Extract the [X, Y] coordinate from the center of the cell holding the provided text.  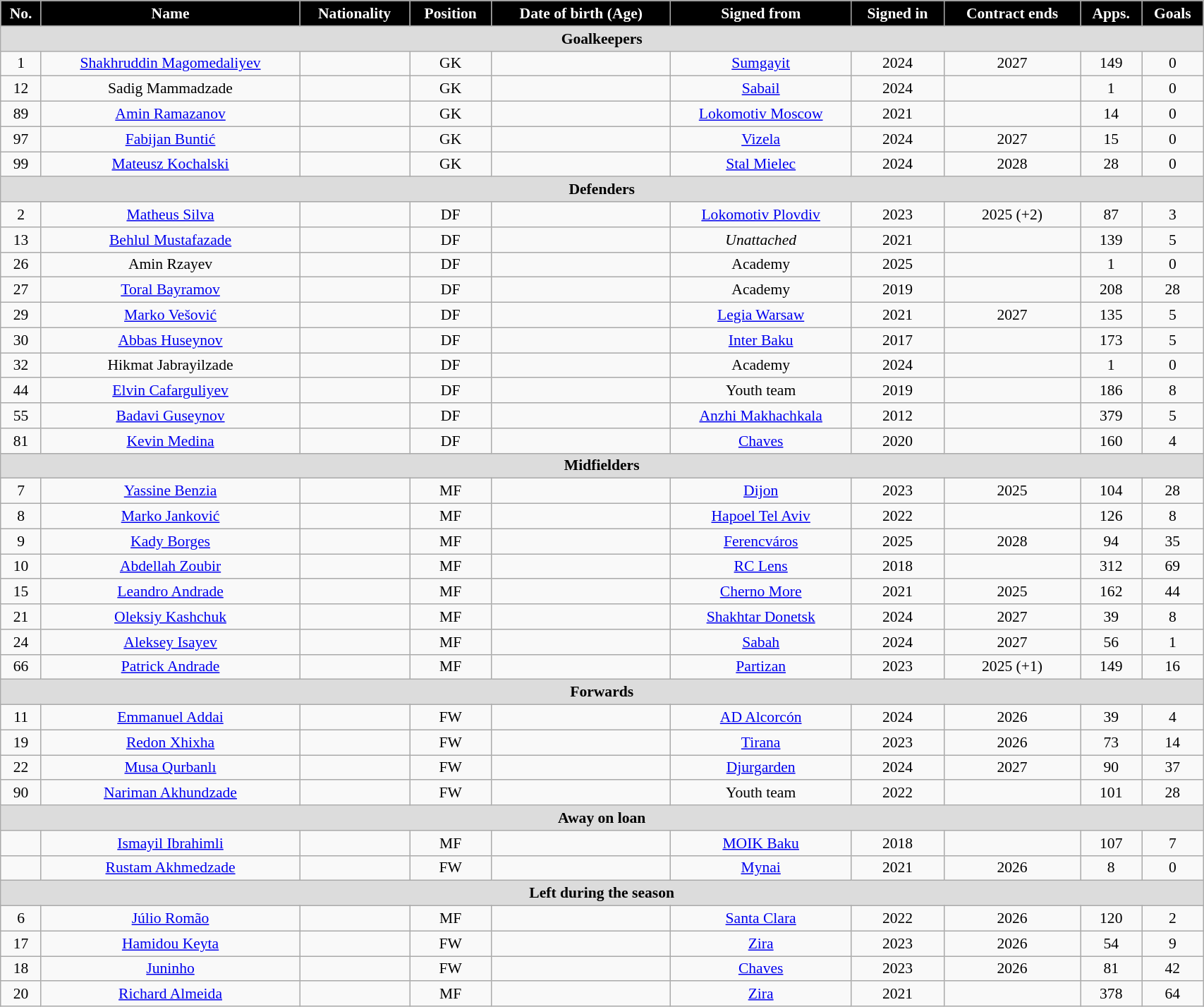
379 [1112, 416]
378 [1112, 994]
Anzhi Makhachkala [761, 416]
3 [1172, 215]
107 [1112, 843]
120 [1112, 919]
Djurgarden [761, 768]
2025 (+1) [1013, 667]
55 [21, 416]
Aleksey Isayev [170, 642]
Apps. [1112, 13]
Abbas Huseynov [170, 340]
Juninho [170, 969]
Rustam Akhmedzade [170, 868]
Inter Baku [761, 340]
Abdellah Zoubir [170, 567]
Hikmat Jabrayilzade [170, 366]
Position [451, 13]
27 [21, 290]
20 [21, 994]
Cherno More [761, 592]
Yassine Benzia [170, 491]
Badavi Guseynov [170, 416]
Goalkeepers [602, 39]
Lokomotiv Plovdiv [761, 215]
Ismayil Ibrahimli [170, 843]
312 [1112, 567]
RC Lens [761, 567]
208 [1112, 290]
24 [21, 642]
Signed from [761, 13]
11 [21, 718]
Date of birth (Age) [581, 13]
Oleksiy Kashchuk [170, 617]
Contract ends [1013, 13]
99 [21, 164]
Away on loan [602, 818]
Sumgayit [761, 64]
Sabail [761, 89]
Dijon [761, 491]
Leandro Andrade [170, 592]
Júlio Romão [170, 919]
Marko Vešović [170, 315]
22 [21, 768]
Sabah [761, 642]
Behlul Mustafazade [170, 240]
Shakhtar Donetsk [761, 617]
Shakhruddin Magomedaliyev [170, 64]
37 [1172, 768]
173 [1112, 340]
Sadig Mammadzade [170, 89]
10 [21, 567]
Legia Warsaw [761, 315]
Mateusz Kochalski [170, 164]
MOIK Baku [761, 843]
Vizela [761, 139]
2025 (+2) [1013, 215]
Forwards [602, 692]
29 [21, 315]
Unattached [761, 240]
Lokomotiv Moscow [761, 114]
56 [1112, 642]
Amin Rzayev [170, 265]
AD Alcorcón [761, 718]
Signed in [898, 13]
Hamidou Keyta [170, 943]
17 [21, 943]
Richard Almeida [170, 994]
87 [1112, 215]
Goals [1172, 13]
32 [21, 366]
Left during the season [602, 893]
35 [1172, 541]
Toral Bayramov [170, 290]
2012 [898, 416]
160 [1112, 441]
21 [21, 617]
2017 [898, 340]
12 [21, 89]
66 [21, 667]
54 [1112, 943]
186 [1112, 391]
97 [21, 139]
Elvin Cafarguliyev [170, 391]
No. [21, 13]
19 [21, 742]
Midfielders [602, 466]
Kady Borges [170, 541]
Amin Ramazanov [170, 114]
Musa Qurbanlı [170, 768]
Patrick Andrade [170, 667]
162 [1112, 592]
Santa Clara [761, 919]
Matheus Silva [170, 215]
Stal Mielec [761, 164]
94 [1112, 541]
30 [21, 340]
16 [1172, 667]
89 [21, 114]
Tirana [761, 742]
139 [1112, 240]
104 [1112, 491]
69 [1172, 567]
Emmanuel Addai [170, 718]
Kevin Medina [170, 441]
6 [21, 919]
Nariman Akhundzade [170, 793]
64 [1172, 994]
2020 [898, 441]
Redon Xhixha [170, 742]
18 [21, 969]
135 [1112, 315]
Mynai [761, 868]
26 [21, 265]
Partizan [761, 667]
Name [170, 13]
Hapoel Tel Aviv [761, 517]
Fabijan Buntić [170, 139]
Ferencváros [761, 541]
126 [1112, 517]
Nationality [355, 13]
Defenders [602, 190]
101 [1112, 793]
13 [21, 240]
73 [1112, 742]
42 [1172, 969]
Marko Janković [170, 517]
